Find where the given text appears and provide that cell's center as [x, y] coordinate. 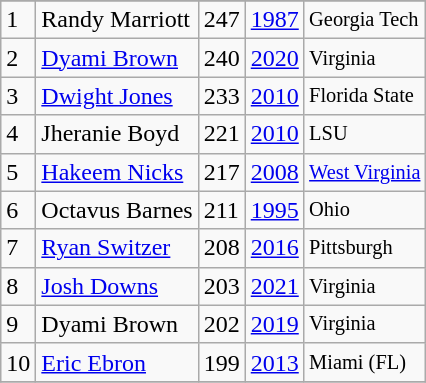
LSU [364, 134]
233 [222, 96]
1987 [274, 20]
7 [18, 248]
West Virginia [364, 172]
211 [222, 210]
208 [222, 248]
6 [18, 210]
199 [222, 362]
2013 [274, 362]
9 [18, 324]
Randy Marriott [117, 20]
Hakeem Nicks [117, 172]
217 [222, 172]
2 [18, 58]
2016 [274, 248]
4 [18, 134]
221 [222, 134]
2021 [274, 286]
Octavus Barnes [117, 210]
3 [18, 96]
Josh Downs [117, 286]
Ohio [364, 210]
1995 [274, 210]
240 [222, 58]
1 [18, 20]
2008 [274, 172]
Dwight Jones [117, 96]
Florida State [364, 96]
5 [18, 172]
Pittsburgh [364, 248]
2020 [274, 58]
Georgia Tech [364, 20]
Eric Ebron [117, 362]
Ryan Switzer [117, 248]
Miami (FL) [364, 362]
203 [222, 286]
8 [18, 286]
2019 [274, 324]
Jheranie Boyd [117, 134]
10 [18, 362]
202 [222, 324]
247 [222, 20]
